Pinpoint the cell where the given text exists, returning its (X, Y) midpoint coordinate. 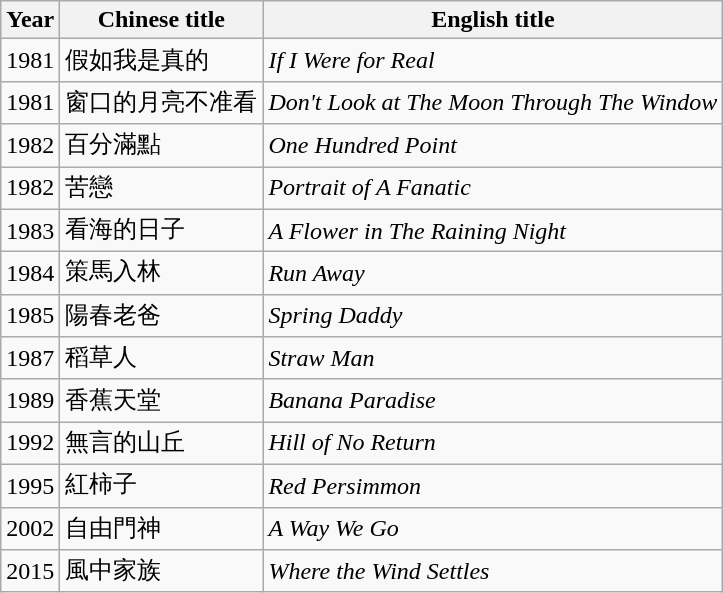
百分滿點 (162, 146)
1987 (30, 358)
2015 (30, 572)
Where the Wind Settles (493, 572)
苦戀 (162, 188)
Straw Man (493, 358)
假如我是真的 (162, 60)
紅柿子 (162, 486)
2002 (30, 528)
Don't Look at The Moon Through The Window (493, 102)
窗口的月亮不准看 (162, 102)
1989 (30, 400)
1992 (30, 444)
1995 (30, 486)
Run Away (493, 274)
策馬入林 (162, 274)
自由門神 (162, 528)
1985 (30, 316)
Banana Paradise (493, 400)
香蕉天堂 (162, 400)
風中家族 (162, 572)
One Hundred Point (493, 146)
Spring Daddy (493, 316)
Chinese title (162, 20)
A Flower in The Raining Night (493, 230)
A Way We Go (493, 528)
English title (493, 20)
無言的山丘 (162, 444)
1983 (30, 230)
Year (30, 20)
稻草人 (162, 358)
陽春老爸 (162, 316)
Hill of No Return (493, 444)
1984 (30, 274)
看海的日子 (162, 230)
If I Were for Real (493, 60)
Red Persimmon (493, 486)
Portrait of A Fanatic (493, 188)
